Search for the cell housing the specified text and yield its (X, Y) center coordinate. 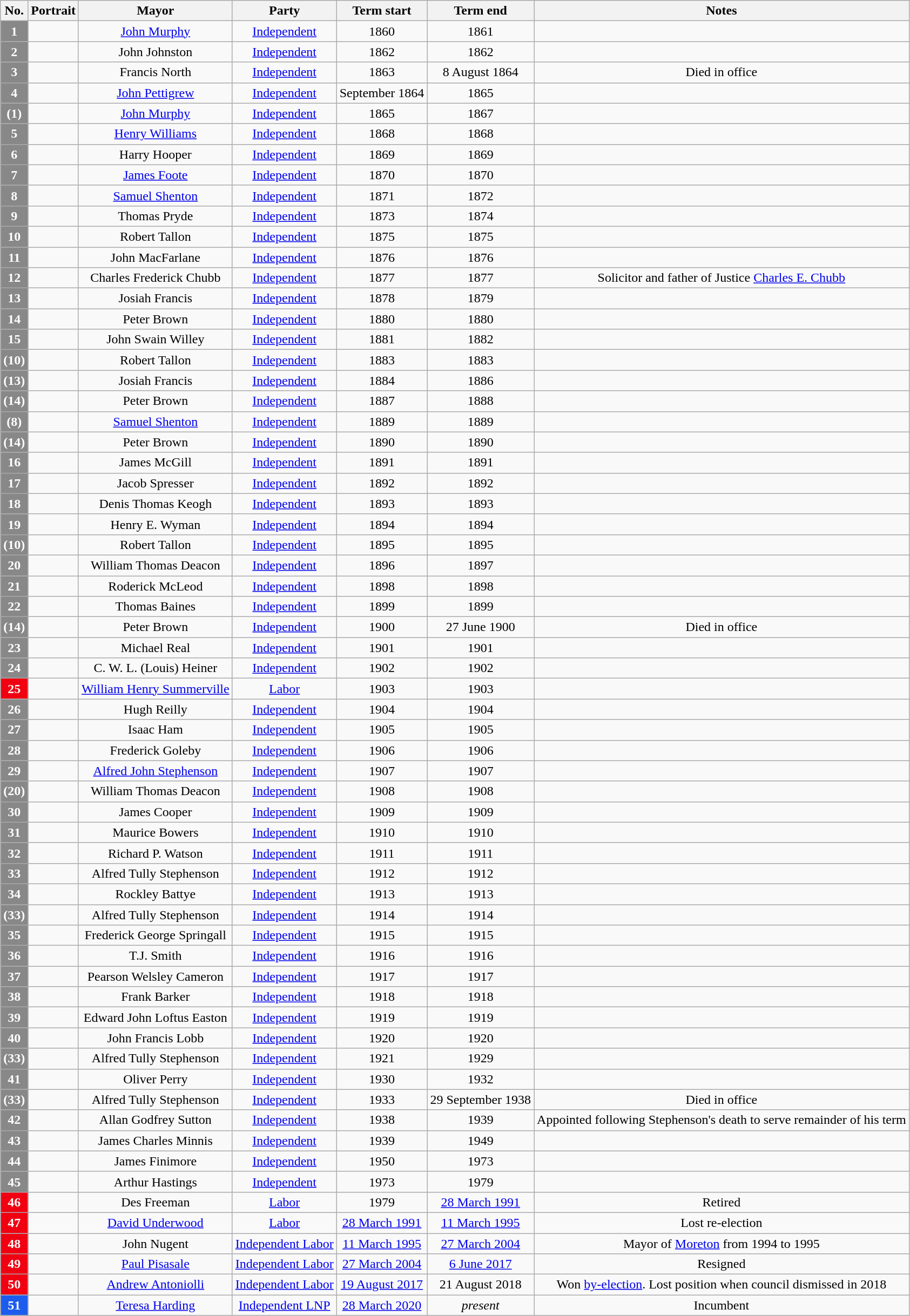
Term end (481, 11)
Frederick George Springall (156, 935)
41 (14, 1079)
Thomas Pryde (156, 216)
Lost re-election (722, 1223)
1863 (382, 72)
43 (14, 1141)
1873 (382, 216)
16 (14, 463)
31 (14, 832)
Notes (722, 11)
John Nugent (156, 1243)
28 March 2020 (382, 1305)
Party (284, 11)
Michael Real (156, 648)
34 (14, 894)
Frederick Goleby (156, 750)
32 (14, 853)
1879 (481, 299)
1950 (382, 1161)
30 (14, 812)
1932 (481, 1079)
22 (14, 607)
6 (14, 154)
John Johnston (156, 52)
1900 (382, 627)
14 (14, 319)
1861 (481, 31)
(13) (14, 381)
1897 (481, 565)
Mayor (156, 11)
James Charles Minnis (156, 1141)
19 (14, 524)
1871 (382, 195)
20 (14, 565)
18 (14, 504)
9 (14, 216)
1929 (481, 1059)
Term start (382, 11)
3 (14, 72)
15 (14, 340)
29 (14, 771)
Henry E. Wyman (156, 524)
6 June 2017 (481, 1264)
Retired (722, 1202)
1887 (382, 401)
Pearson Welsley Cameron (156, 976)
47 (14, 1223)
Francis North (156, 72)
5 (14, 134)
James McGill (156, 463)
Frank Barker (156, 997)
Won by-election. Lost position when council dismissed in 2018 (722, 1285)
James Foote (156, 175)
37 (14, 976)
September 1864 (382, 93)
49 (14, 1264)
1938 (382, 1120)
26 (14, 709)
8 (14, 195)
Alfred John Stephenson (156, 771)
Hugh Reilly (156, 709)
1872 (481, 195)
Henry Williams (156, 134)
John Pettigrew (156, 93)
No. (14, 11)
21 August 2018 (481, 1285)
Andrew Antoniolli (156, 1285)
Isaac Ham (156, 730)
1884 (382, 381)
36 (14, 956)
48 (14, 1243)
35 (14, 935)
James Finimore (156, 1161)
Portrait (53, 11)
Appointed following Stephenson's death to serve remainder of his term (722, 1120)
Independent LNP (284, 1305)
Resigned (722, 1264)
James Cooper (156, 812)
45 (14, 1182)
13 (14, 299)
46 (14, 1202)
Maurice Bowers (156, 832)
Incumbent (722, 1305)
42 (14, 1120)
Mayor of Moreton from 1994 to 1995 (722, 1243)
Jacob Spresser (156, 483)
Arthur Hastings (156, 1182)
10 (14, 236)
1896 (382, 565)
(20) (14, 791)
Denis Thomas Keogh (156, 504)
50 (14, 1285)
1 (14, 31)
present (481, 1305)
23 (14, 648)
1886 (481, 381)
Oliver Perry (156, 1079)
1888 (481, 401)
C. W. L. (Louis) Heiner (156, 668)
William Henry Summerville (156, 689)
39 (14, 1017)
John Francis Lobb (156, 1038)
Paul Pisasale (156, 1264)
33 (14, 873)
7 (14, 175)
John Swain Willey (156, 340)
11 (14, 257)
1881 (382, 340)
1949 (481, 1141)
17 (14, 483)
Teresa Harding (156, 1305)
Des Freeman (156, 1202)
38 (14, 997)
(8) (14, 422)
24 (14, 668)
(1) (14, 113)
27 (14, 730)
1878 (382, 299)
Harry Hooper (156, 154)
John MacFarlane (156, 257)
Roderick McLeod (156, 586)
Richard P. Watson (156, 853)
Thomas Baines (156, 607)
1867 (481, 113)
Charles Frederick Chubb (156, 278)
44 (14, 1161)
51 (14, 1305)
1882 (481, 340)
21 (14, 586)
Allan Godfrey Sutton (156, 1120)
Solicitor and father of Justice Charles E. Chubb (722, 278)
19 August 2017 (382, 1285)
Rockley Battye (156, 894)
27 June 1900 (481, 627)
Edward John Loftus Easton (156, 1017)
1874 (481, 216)
2 (14, 52)
4 (14, 93)
David Underwood (156, 1223)
1921 (382, 1059)
25 (14, 689)
29 September 1938 (481, 1100)
1933 (382, 1100)
T.J. Smith (156, 956)
12 (14, 278)
1860 (382, 31)
1930 (382, 1079)
28 (14, 750)
8 August 1864 (481, 72)
40 (14, 1038)
